Detect which cell encompasses the target text, then output its (x, y) center coordinate. 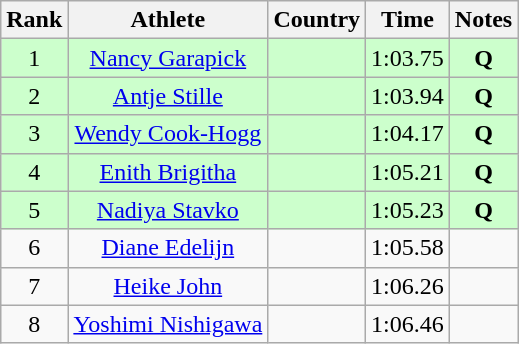
Wendy Cook-Hogg (168, 134)
Rank (34, 20)
Time (408, 20)
Enith Brigitha (168, 172)
Athlete (168, 20)
Yoshimi Nishigawa (168, 324)
1:05.58 (408, 248)
1 (34, 58)
7 (34, 286)
4 (34, 172)
1:04.17 (408, 134)
Heike John (168, 286)
1:03.75 (408, 58)
1:06.26 (408, 286)
8 (34, 324)
1:03.94 (408, 96)
3 (34, 134)
Antje Stille (168, 96)
Nancy Garapick (168, 58)
2 (34, 96)
1:05.23 (408, 210)
1:06.46 (408, 324)
5 (34, 210)
Nadiya Stavko (168, 210)
Notes (483, 20)
6 (34, 248)
Diane Edelijn (168, 248)
Country (317, 20)
1:05.21 (408, 172)
